Return [x, y] of the center of cell containing provided text 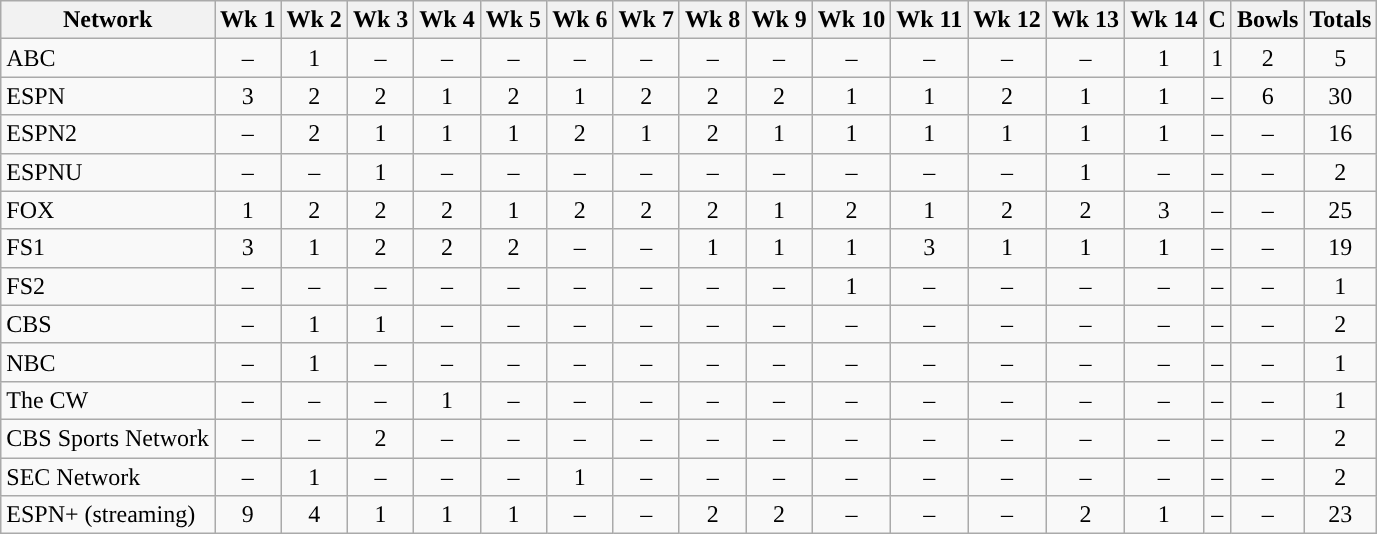
Wk 5 [513, 20]
Wk 14 [1164, 20]
16 [1340, 134]
4 [314, 515]
Bowls [1267, 20]
Network [108, 20]
Wk 12 [1007, 20]
FS2 [108, 286]
23 [1340, 515]
5 [1340, 58]
Wk 8 [712, 20]
Wk 4 [447, 20]
6 [1267, 96]
Wk 3 [380, 20]
Wk 10 [851, 20]
ESPN+ (streaming) [108, 515]
Wk 1 [247, 20]
FOX [108, 210]
C [1217, 20]
CBS Sports Network [108, 438]
Wk 11 [930, 20]
Wk 7 [646, 20]
19 [1340, 248]
Totals [1340, 20]
ABC [108, 58]
Wk 2 [314, 20]
CBS [108, 324]
ESPN2 [108, 134]
Wk 13 [1085, 20]
ESPNU [108, 172]
The CW [108, 400]
Wk 6 [580, 20]
ESPN [108, 96]
FS1 [108, 248]
NBC [108, 362]
30 [1340, 96]
SEC Network [108, 477]
25 [1340, 210]
Wk 9 [779, 20]
9 [247, 515]
